Find where the given text appears and provide that cell's center as [X, Y] coordinate. 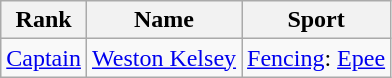
Captain [44, 58]
Sport [316, 20]
Weston Kelsey [164, 58]
Fencing: Epee [316, 58]
Rank [44, 20]
Name [164, 20]
